Capture the cell that displays the provided text and extract its [X, Y] central coordinate. 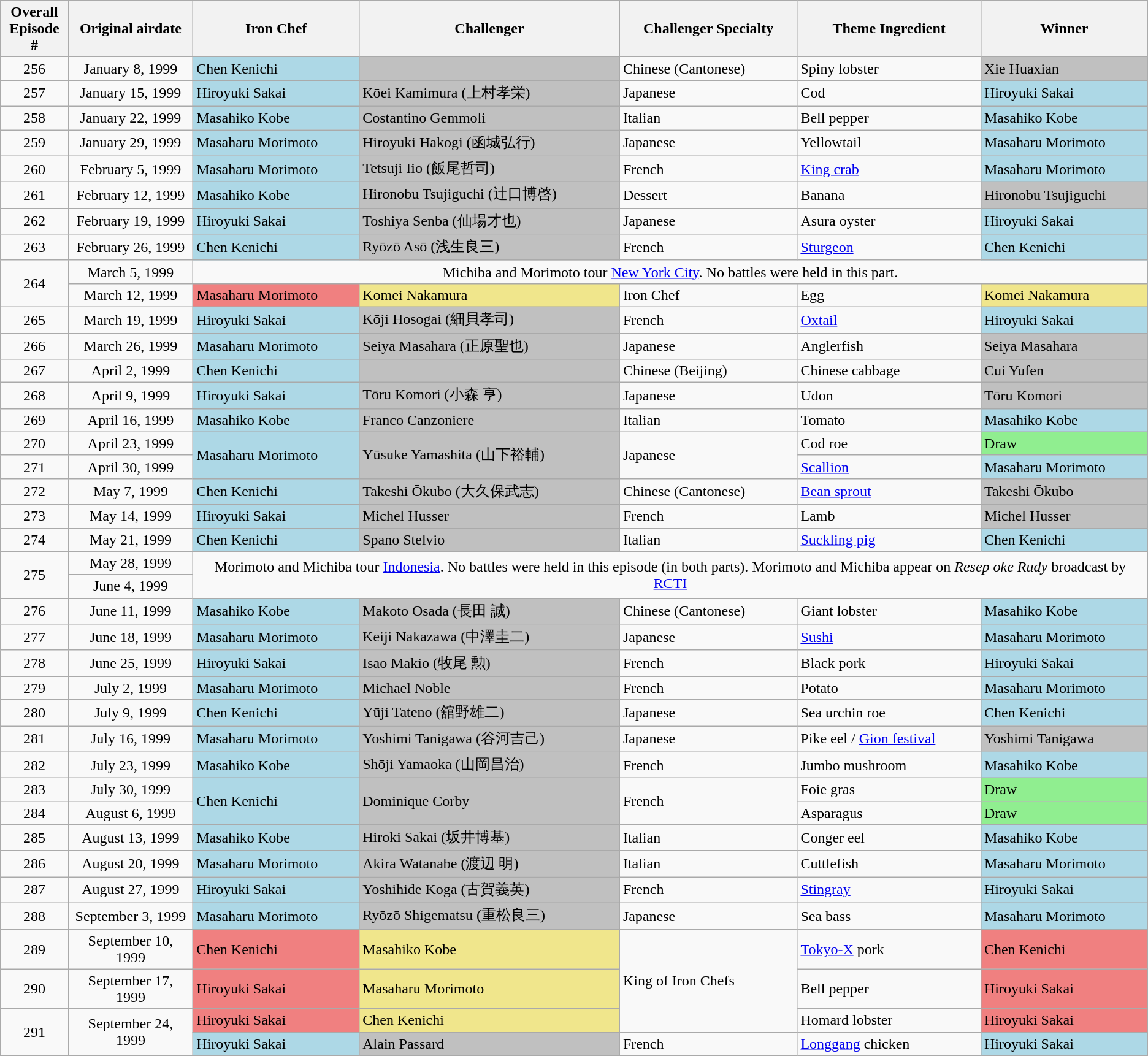
Winner [1064, 29]
290 [34, 989]
Yellowtail [889, 143]
June 18, 1999 [131, 638]
August 27, 1999 [131, 890]
283 [34, 790]
Ryōzō Shigematsu (重松良三) [489, 916]
Udon [889, 396]
258 [34, 118]
Hiroki Sakai (坂井博基) [489, 838]
269 [34, 420]
277 [34, 638]
February 26, 1999 [131, 248]
Tetsuji Iio (飯尾哲司) [489, 169]
278 [34, 664]
280 [34, 713]
265 [34, 320]
281 [34, 740]
Cod roe [889, 443]
256 [34, 69]
May 7, 1999 [131, 492]
May 14, 1999 [131, 516]
Challenger [489, 29]
289 [34, 949]
264 [34, 283]
March 26, 1999 [131, 346]
Alain Passard [489, 1044]
Hironobu Tsujiguchi [1064, 195]
King of Iron Chefs [708, 981]
Dominique Corby [489, 802]
Costantino Gemmoli [489, 118]
Anglerfish [889, 346]
May 28, 1999 [131, 563]
February 19, 1999 [131, 221]
September 17, 1999 [131, 989]
Jumbo mushroom [889, 765]
Homard lobster [889, 1020]
Spano Stelvio [489, 540]
Challenger Specialty [708, 29]
Tōru Komori [1064, 396]
284 [34, 813]
Shōji Yamaoka (山岡昌治) [489, 765]
April 30, 1999 [131, 467]
Cuttlefish [889, 863]
Makoto Osada (長田 誠) [489, 611]
Spiny lobster [889, 69]
July 23, 1999 [131, 765]
August 13, 1999 [131, 838]
March 5, 1999 [131, 272]
Potato [889, 688]
February 5, 1999 [131, 169]
257 [34, 93]
Keiji Nakazawa (中澤圭二) [489, 638]
Yūsuke Yamashita (山下裕輔) [489, 455]
July 9, 1999 [131, 713]
Toshiya Senba (仙場才也) [489, 221]
Akira Watanabe (渡辺 明) [489, 863]
August 20, 1999 [131, 863]
Conger eel [889, 838]
267 [34, 371]
June 25, 1999 [131, 664]
276 [34, 611]
Asparagus [889, 813]
286 [34, 863]
Suckling pig [889, 540]
Foie gras [889, 790]
July 16, 1999 [131, 740]
February 12, 1999 [131, 195]
Dessert [708, 195]
Yoshimi Tanigawa (谷河吉己) [489, 740]
September 10, 1999 [131, 949]
Lamb [889, 516]
Kōei Kamimura (上村孝栄) [489, 93]
274 [34, 540]
Cui Yufen [1064, 371]
273 [34, 516]
Seiya Masahara (正原聖也) [489, 346]
Tokyo-X pork [889, 949]
262 [34, 221]
Sushi [889, 638]
Scallion [889, 467]
279 [34, 688]
270 [34, 443]
Takeshi Ōkubo [1064, 492]
268 [34, 396]
266 [34, 346]
285 [34, 838]
Michael Noble [489, 688]
Cod [889, 93]
Theme Ingredient [889, 29]
May 21, 1999 [131, 540]
Oxtail [889, 320]
January 22, 1999 [131, 118]
259 [34, 143]
Stingray [889, 890]
Ryōzō Asō (浅生良三) [489, 248]
September 3, 1999 [131, 916]
Longgang chicken [889, 1044]
January 8, 1999 [131, 69]
Chinese (Beijing) [708, 371]
July 30, 1999 [131, 790]
Banana [889, 195]
260 [34, 169]
March 19, 1999 [131, 320]
April 2, 1999 [131, 371]
Takeshi Ōkubo (大久保武志) [489, 492]
Yoshihide Koga (古賀義英) [489, 890]
Giant lobster [889, 611]
275 [34, 575]
August 6, 1999 [131, 813]
Pike eel / Gion festival [889, 740]
March 12, 1999 [131, 295]
January 29, 1999 [131, 143]
Asura oyster [889, 221]
Michiba and Morimoto tour New York City. No battles were held in this part. [671, 272]
Hironobu Tsujiguchi (辻口博啓) [489, 195]
Xie Huaxian [1064, 69]
Black pork [889, 664]
June 11, 1999 [131, 611]
261 [34, 195]
Hiroyuki Hakogi (函城弘行) [489, 143]
Sea urchin roe [889, 713]
Seiya Masahara [1064, 346]
Franco Canzoniere [489, 420]
January 15, 1999 [131, 93]
Kōji Hosogai (細貝孝司) [489, 320]
291 [34, 1032]
April 23, 1999 [131, 443]
272 [34, 492]
263 [34, 248]
Chinese cabbage [889, 371]
September 24, 1999 [131, 1032]
Sea bass [889, 916]
Yūji Tateno (舘野雄二) [489, 713]
288 [34, 916]
Bean sprout [889, 492]
Tomato [889, 420]
July 2, 1999 [131, 688]
June 4, 1999 [131, 586]
King crab [889, 169]
April 16, 1999 [131, 420]
Tōru Komori (小森 亨) [489, 396]
271 [34, 467]
OverallEpisode # [34, 29]
Sturgeon [889, 248]
April 9, 1999 [131, 396]
Isao Makio (牧尾 勲) [489, 664]
287 [34, 890]
Yoshimi Tanigawa [1064, 740]
Original airdate [131, 29]
282 [34, 765]
Egg [889, 295]
